From the cell containing the given text, extract its center point as [X, Y] coordinate. 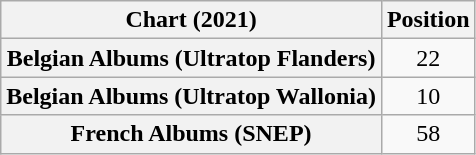
Belgian Albums (Ultratop Flanders) [192, 58]
French Albums (SNEP) [192, 134]
Position [428, 20]
22 [428, 58]
Belgian Albums (Ultratop Wallonia) [192, 96]
Chart (2021) [192, 20]
10 [428, 96]
58 [428, 134]
